Capture the cell that displays the provided text and extract its (X, Y) central coordinate. 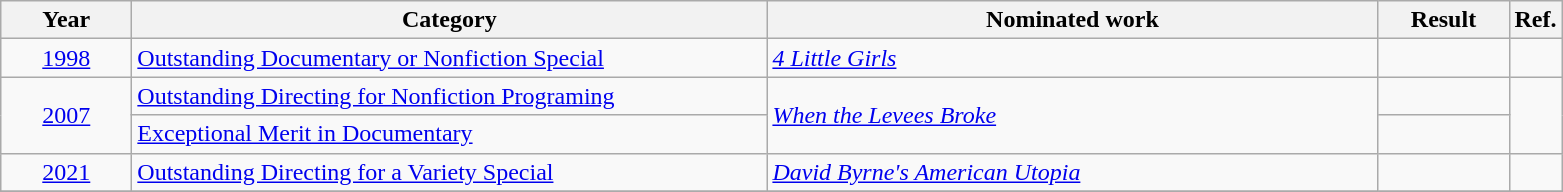
David Byrne's American Utopia (1072, 172)
4 Little Girls (1072, 58)
When the Levees Broke (1072, 115)
2007 (66, 115)
Year (66, 20)
Category (450, 20)
2021 (66, 172)
Nominated work (1072, 20)
Outstanding Directing for a Variety Special (450, 172)
Ref. (1536, 20)
1998 (66, 58)
Outstanding Documentary or Nonfiction Special (450, 58)
Result (1444, 20)
Outstanding Directing for Nonfiction Programing (450, 96)
Exceptional Merit in Documentary (450, 134)
